Search for the cell housing the specified text and yield its (x, y) center coordinate. 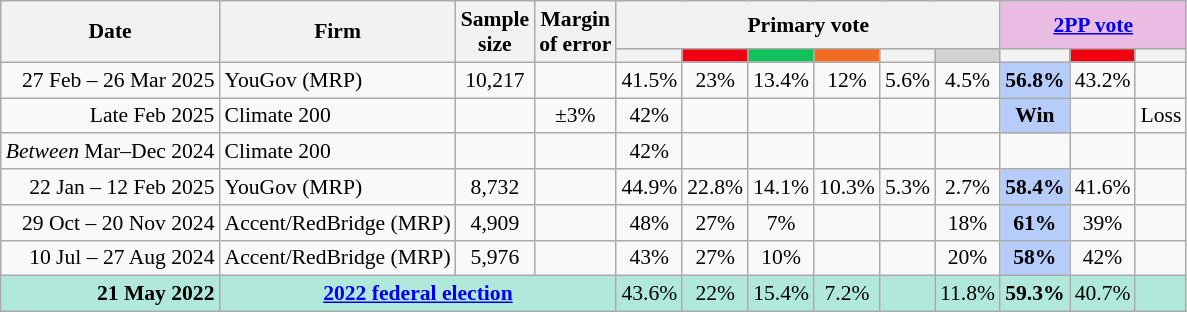
Primary vote (808, 25)
Marginof error (575, 32)
Loss (1160, 116)
5.3% (908, 187)
43.2% (1103, 80)
4.5% (968, 80)
Between Mar–Dec 2024 (110, 152)
2022 federal election (418, 294)
8,732 (495, 187)
10% (781, 258)
±3% (575, 116)
58% (1034, 258)
61% (1034, 223)
10 Jul – 27 Aug 2024 (110, 258)
13.4% (781, 80)
39% (1103, 223)
11.8% (968, 294)
40.7% (1103, 294)
43% (649, 258)
20% (968, 258)
Firm (337, 32)
10.3% (847, 187)
7% (781, 223)
41.5% (649, 80)
Win (1034, 116)
43.6% (649, 294)
22 Jan – 12 Feb 2025 (110, 187)
Date (110, 32)
2.7% (968, 187)
41.6% (1103, 187)
58.4% (1034, 187)
14.1% (781, 187)
29 Oct – 20 Nov 2024 (110, 223)
2PP vote (1093, 25)
7.2% (847, 294)
22.8% (715, 187)
4,909 (495, 223)
5.6% (908, 80)
12% (847, 80)
Late Feb 2025 (110, 116)
Samplesize (495, 32)
21 May 2022 (110, 294)
23% (715, 80)
5,976 (495, 258)
18% (968, 223)
22% (715, 294)
48% (649, 223)
44.9% (649, 187)
15.4% (781, 294)
27 Feb – 26 Mar 2025 (110, 80)
10,217 (495, 80)
59.3% (1034, 294)
56.8% (1034, 80)
